Return [x, y] of the center of cell containing provided text 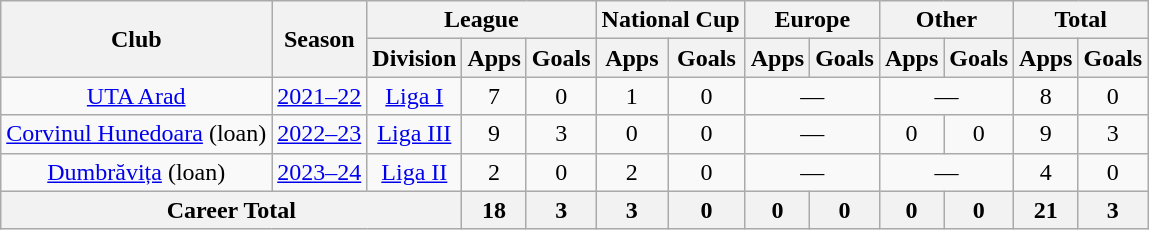
Club [136, 39]
2022–23 [320, 134]
Liga II [414, 172]
Liga I [414, 96]
1 [632, 96]
21 [1046, 210]
UTA Arad [136, 96]
2023–24 [320, 172]
National Cup [670, 20]
Other [946, 20]
Season [320, 39]
Total [1081, 20]
League [482, 20]
Dumbrăvița (loan) [136, 172]
Corvinul Hunedoara (loan) [136, 134]
2021–22 [320, 96]
Europe [812, 20]
8 [1046, 96]
7 [494, 96]
Liga III [414, 134]
Division [414, 58]
Career Total [232, 210]
4 [1046, 172]
18 [494, 210]
